Locate the cell with the specified text and output its (X, Y) center coordinate. 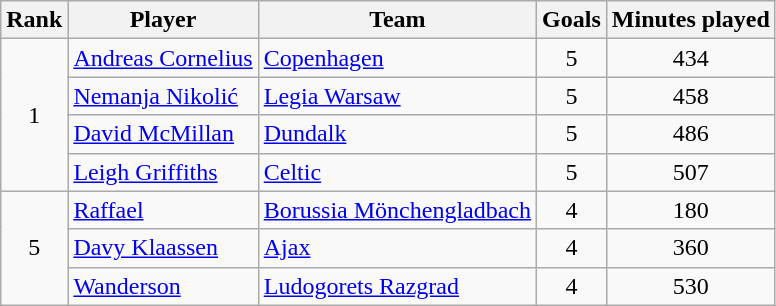
Rank (34, 20)
Wanderson (163, 286)
180 (690, 210)
Legia Warsaw (397, 96)
Player (163, 20)
Raffael (163, 210)
Ludogorets Razgrad (397, 286)
Nemanja Nikolić (163, 96)
Andreas Cornelius (163, 58)
458 (690, 96)
Goals (572, 20)
360 (690, 248)
530 (690, 286)
Minutes played (690, 20)
486 (690, 134)
Dundalk (397, 134)
434 (690, 58)
Davy Klaassen (163, 248)
Copenhagen (397, 58)
Leigh Griffiths (163, 172)
Ajax (397, 248)
Celtic (397, 172)
1 (34, 115)
Borussia Mönchengladbach (397, 210)
Team (397, 20)
David McMillan (163, 134)
507 (690, 172)
